Detect which cell encompasses the target text, then output its [x, y] center coordinate. 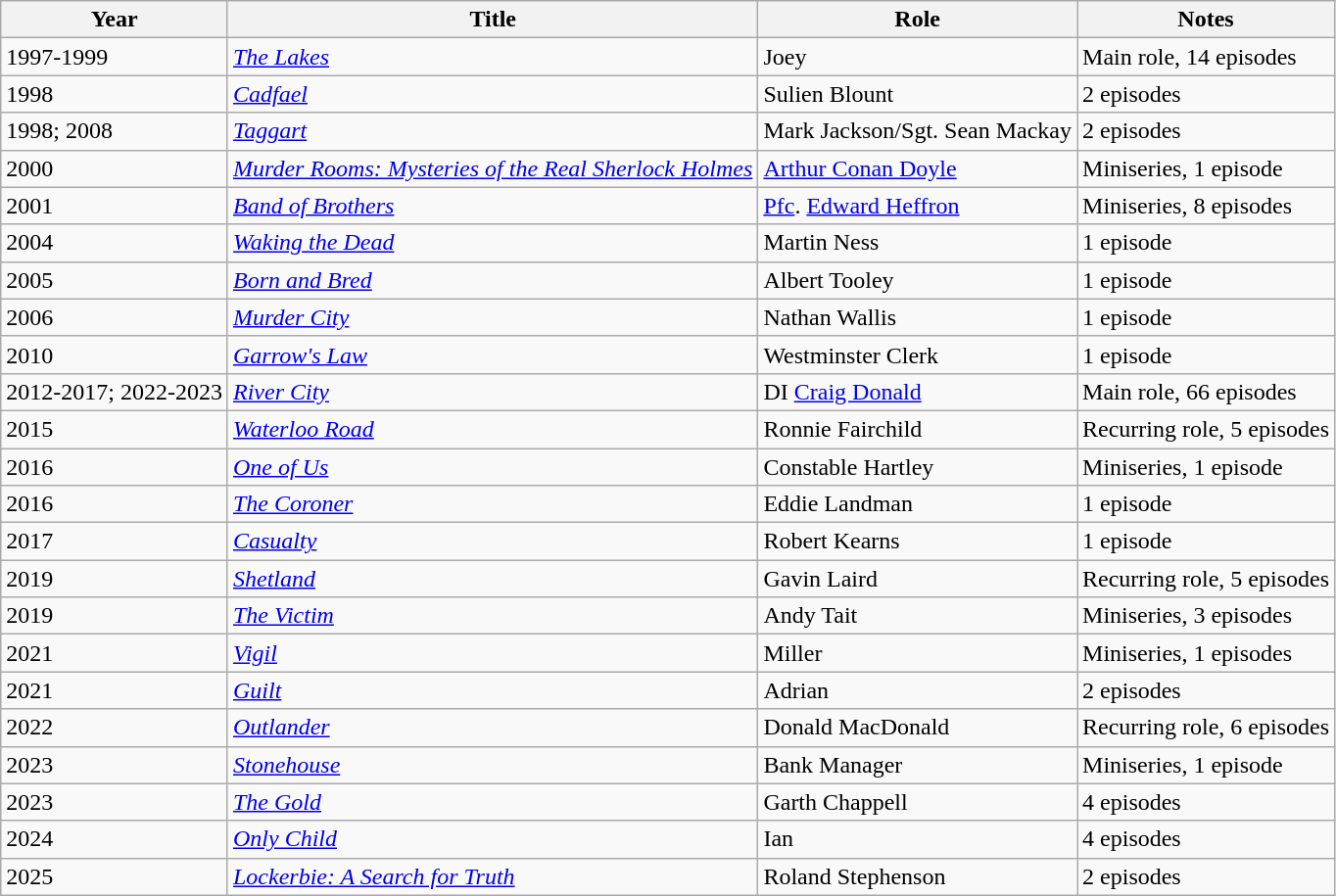
Murder Rooms: Mysteries of the Real Sherlock Holmes [492, 168]
Waking the Dead [492, 243]
2005 [115, 280]
1998; 2008 [115, 131]
2022 [115, 728]
Donald MacDonald [918, 728]
The Coroner [492, 504]
Mark Jackson/Sgt. Sean Mackay [918, 131]
Murder City [492, 317]
Born and Bred [492, 280]
Band of Brothers [492, 206]
Lockerbie: A Search for Truth [492, 876]
Joey [918, 57]
Martin Ness [918, 243]
Roland Stephenson [918, 876]
Year [115, 20]
Garth Chappell [918, 802]
Notes [1207, 20]
Vigil [492, 653]
2001 [115, 206]
The Gold [492, 802]
Taggart [492, 131]
Miniseries, 1 episodes [1207, 653]
Pfc. Edward Heffron [918, 206]
Ian [918, 839]
2025 [115, 876]
2004 [115, 243]
Waterloo Road [492, 429]
2015 [115, 429]
2010 [115, 354]
Arthur Conan Doyle [918, 168]
2024 [115, 839]
2012-2017; 2022-2023 [115, 392]
Garrow's Law [492, 354]
Recurring role, 6 episodes [1207, 728]
Miniseries, 3 episodes [1207, 616]
Shetland [492, 579]
One of Us [492, 467]
Only Child [492, 839]
1998 [115, 94]
2017 [115, 542]
Guilt [492, 690]
Bank Manager [918, 765]
Andy Tait [918, 616]
Casualty [492, 542]
Ronnie Fairchild [918, 429]
The Lakes [492, 57]
Title [492, 20]
Gavin Laird [918, 579]
Stonehouse [492, 765]
Main role, 14 episodes [1207, 57]
Role [918, 20]
DI Craig Donald [918, 392]
Miller [918, 653]
2006 [115, 317]
Robert Kearns [918, 542]
Main role, 66 episodes [1207, 392]
River City [492, 392]
Eddie Landman [918, 504]
Nathan Wallis [918, 317]
1997-1999 [115, 57]
Albert Tooley [918, 280]
Sulien Blount [918, 94]
The Victim [492, 616]
Cadfael [492, 94]
Miniseries, 8 episodes [1207, 206]
Outlander [492, 728]
2000 [115, 168]
Adrian [918, 690]
Westminster Clerk [918, 354]
Constable Hartley [918, 467]
